Locate the cell with the specified text and output its [x, y] center coordinate. 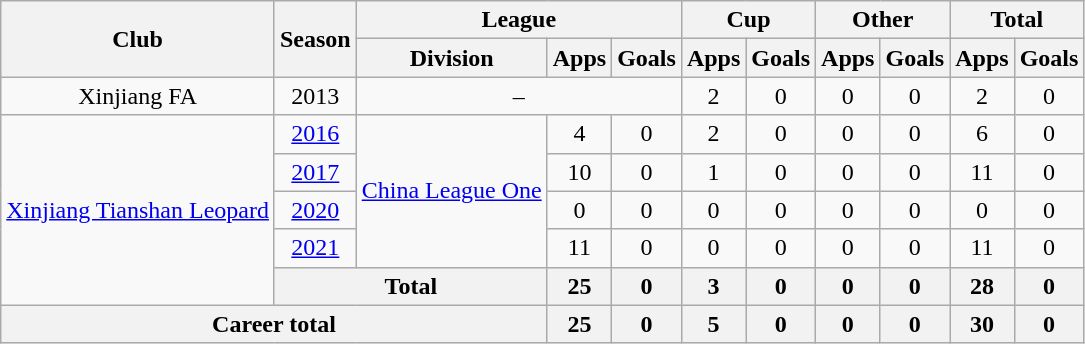
Club [138, 39]
2021 [315, 248]
1 [713, 172]
4 [579, 134]
Other [883, 20]
Career total [274, 324]
6 [982, 134]
10 [579, 172]
League [518, 20]
Xinjiang Tianshan Leopard [138, 210]
2017 [315, 172]
– [518, 96]
Cup [748, 20]
28 [982, 286]
3 [713, 286]
2013 [315, 96]
2016 [315, 134]
Division [452, 58]
Xinjiang FA [138, 96]
Season [315, 39]
30 [982, 324]
2020 [315, 210]
5 [713, 324]
China League One [452, 191]
